Return the (X, Y) coordinate for the center point of the cell that contains the specified text.  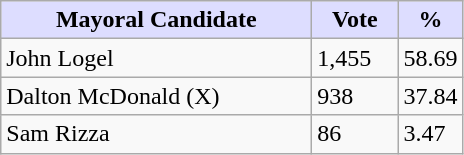
Vote (355, 20)
37.84 (430, 96)
Dalton McDonald (X) (156, 96)
John Logel (156, 58)
1,455 (355, 58)
58.69 (430, 58)
% (430, 20)
Sam Rizza (156, 134)
938 (355, 96)
3.47 (430, 134)
Mayoral Candidate (156, 20)
86 (355, 134)
